Find where the given text appears and provide that cell's center as (X, Y) coordinate. 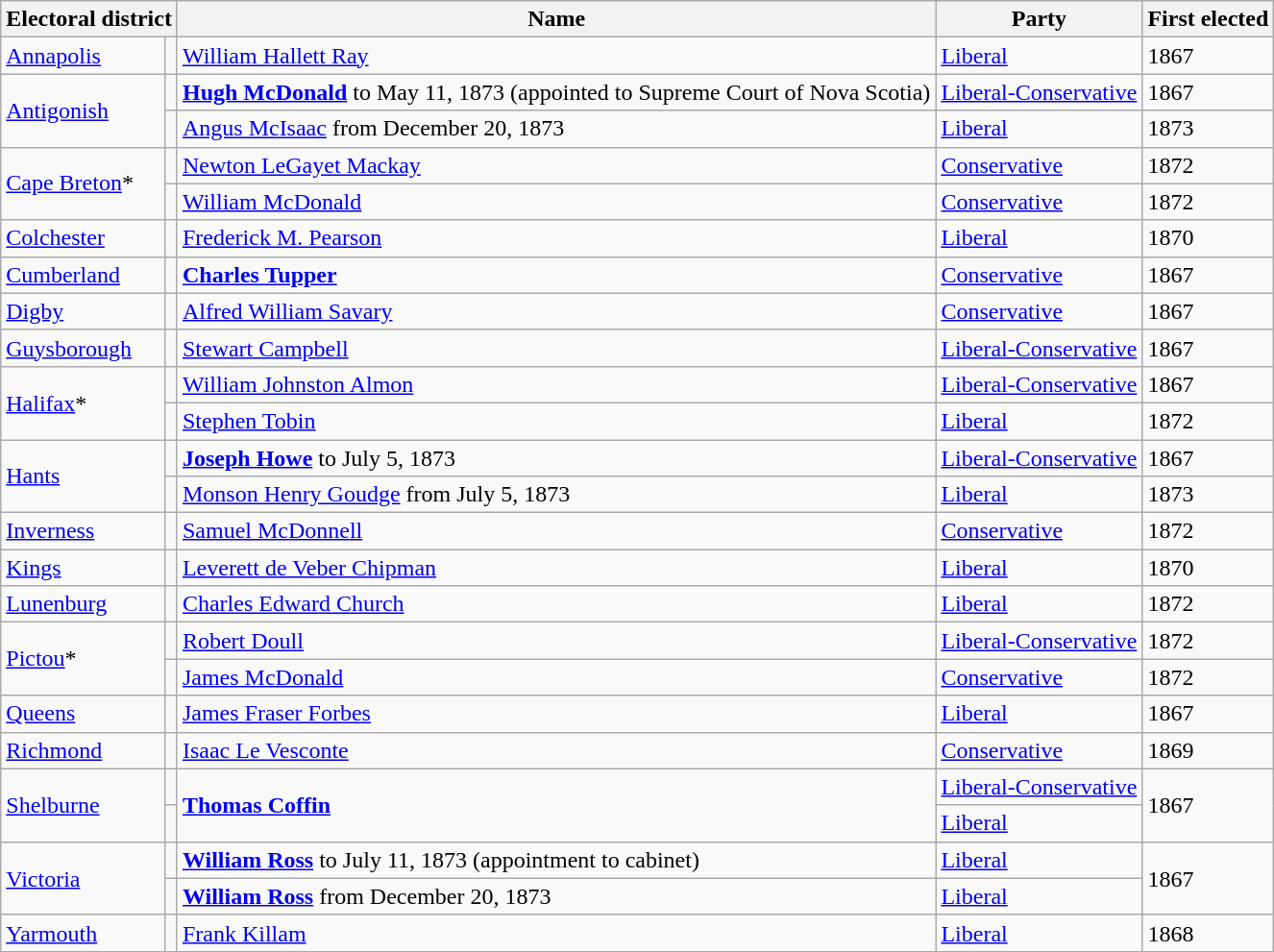
Victoria (83, 878)
William Ross to July 11, 1873 (appointment to cabinet) (555, 860)
James McDonald (555, 677)
Colchester (83, 238)
William McDonald (555, 202)
Shelburne (83, 805)
Digby (83, 311)
Leverett de Veber Chipman (555, 568)
Stewart Campbell (555, 348)
Guysborough (83, 348)
Cape Breton* (83, 183)
Angus McIsaac from December 20, 1873 (555, 129)
Queens (83, 714)
Hugh McDonald to May 11, 1873 (appointed to Supreme Court of Nova Scotia) (555, 92)
1869 (1209, 750)
Name (555, 19)
Alfred William Savary (555, 311)
First elected (1209, 19)
Frederick M. Pearson (555, 238)
Antigonish (83, 110)
Monson Henry Goudge from July 5, 1873 (555, 495)
Halifax* (83, 403)
Charles Edward Church (555, 604)
Pictou* (83, 659)
Richmond (83, 750)
Kings (83, 568)
1868 (1209, 933)
William Ross from December 20, 1873 (555, 896)
Lunenburg (83, 604)
Isaac Le Vesconte (555, 750)
Joseph Howe to July 5, 1873 (555, 458)
Frank Killam (555, 933)
William Hallett Ray (555, 56)
Hants (83, 476)
Electoral district (89, 19)
Party (1040, 19)
Thomas Coffin (555, 805)
Stephen Tobin (555, 421)
Samuel McDonnell (555, 531)
Annapolis (83, 56)
James Fraser Forbes (555, 714)
Charles Tupper (555, 275)
Inverness (83, 531)
Newton LeGayet Mackay (555, 165)
Yarmouth (83, 933)
William Johnston Almon (555, 384)
Cumberland (83, 275)
Robert Doull (555, 641)
